Capture the cell that displays the provided text and extract its [x, y] central coordinate. 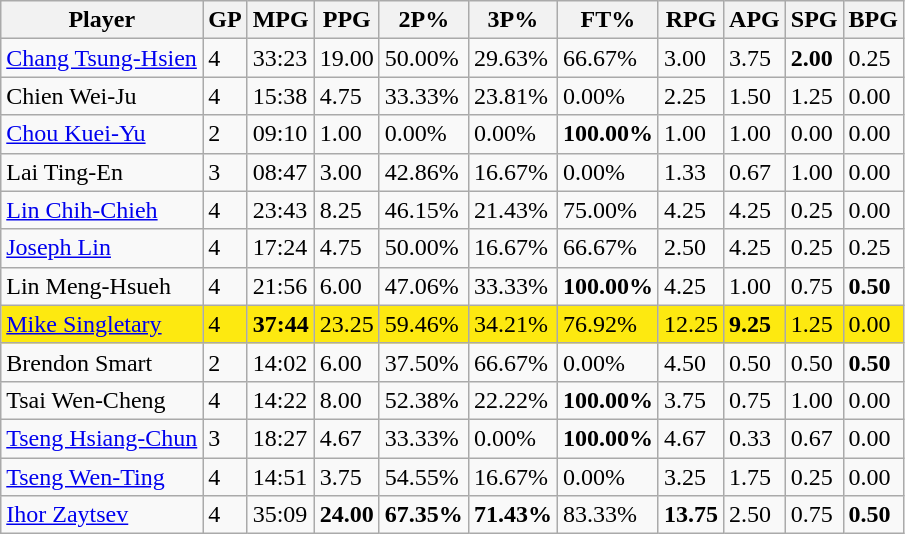
Brendon Smart [102, 362]
Ihor Zaytsev [102, 515]
GP [225, 20]
18:27 [280, 438]
2P% [424, 20]
Tseng Hsiang-Chun [102, 438]
13.75 [690, 515]
12.25 [690, 324]
Mike Singletary [102, 324]
83.33% [608, 515]
Lin Meng-Hsueh [102, 286]
1.75 [755, 477]
14:22 [280, 400]
8.25 [346, 210]
23.81% [512, 96]
24.00 [346, 515]
37:44 [280, 324]
67.35% [424, 515]
21:56 [280, 286]
46.15% [424, 210]
3.25 [690, 477]
4.50 [690, 362]
Tseng Wen-Ting [102, 477]
MPG [280, 20]
9.25 [755, 324]
APG [755, 20]
3P% [512, 20]
14:51 [280, 477]
15:38 [280, 96]
22.22% [512, 400]
RPG [690, 20]
47.06% [424, 286]
Tsai Wen-Cheng [102, 400]
1.33 [690, 172]
75.00% [608, 210]
76.92% [608, 324]
54.55% [424, 477]
37.50% [424, 362]
29.63% [512, 58]
35:09 [280, 515]
Joseph Lin [102, 248]
Player [102, 20]
1.50 [755, 96]
8.00 [346, 400]
Chou Kuei-Yu [102, 134]
09:10 [280, 134]
SPG [814, 20]
Lin Chih-Chieh [102, 210]
Lai Ting-En [102, 172]
34.21% [512, 324]
17:24 [280, 248]
Chang Tsung-Hsien [102, 58]
33:23 [280, 58]
59.46% [424, 324]
BPG [873, 20]
71.43% [512, 515]
23.25 [346, 324]
Chien Wei-Ju [102, 96]
FT% [608, 20]
0.33 [755, 438]
23:43 [280, 210]
2.00 [814, 58]
2.25 [690, 96]
14:02 [280, 362]
42.86% [424, 172]
08:47 [280, 172]
PPG [346, 20]
52.38% [424, 400]
19.00 [346, 58]
21.43% [512, 210]
